Provide the (x, y) coordinate of the cell's center where the given text is located.  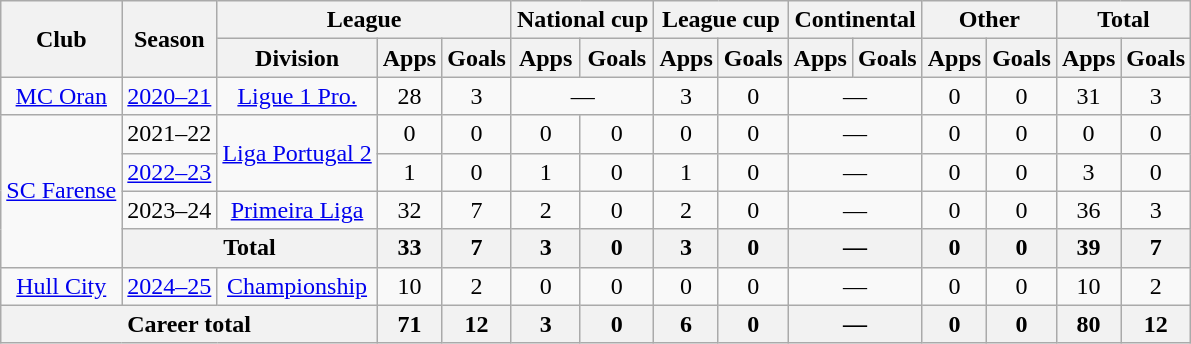
2024–25 (170, 286)
2021–22 (170, 134)
2020–21 (170, 96)
National cup (582, 20)
2023–24 (170, 210)
32 (409, 210)
28 (409, 96)
Primeira Liga (297, 210)
Club (62, 39)
Liga Portugal 2 (297, 153)
80 (1088, 324)
Championship (297, 286)
Career total (189, 324)
Other (989, 20)
33 (409, 248)
League (364, 20)
League cup (721, 20)
SC Farense (62, 191)
31 (1088, 96)
Ligue 1 Pro. (297, 96)
6 (686, 324)
Hull City (62, 286)
71 (409, 324)
2022–23 (170, 172)
36 (1088, 210)
39 (1088, 248)
MC Oran (62, 96)
Division (297, 58)
Continental (855, 20)
Season (170, 39)
